Output the (X, Y) coordinate of the center of the cell containing the given text.  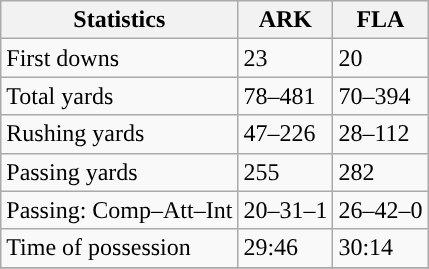
FLA (380, 20)
47–226 (286, 134)
30:14 (380, 248)
282 (380, 172)
ARK (286, 20)
255 (286, 172)
20 (380, 58)
Passing: Comp–Att–Int (120, 210)
First downs (120, 58)
28–112 (380, 134)
29:46 (286, 248)
Passing yards (120, 172)
26–42–0 (380, 210)
Time of possession (120, 248)
Rushing yards (120, 134)
Total yards (120, 96)
78–481 (286, 96)
70–394 (380, 96)
23 (286, 58)
Statistics (120, 20)
20–31–1 (286, 210)
